Return the [X, Y] coordinate for the center point of the cell that contains the specified text.  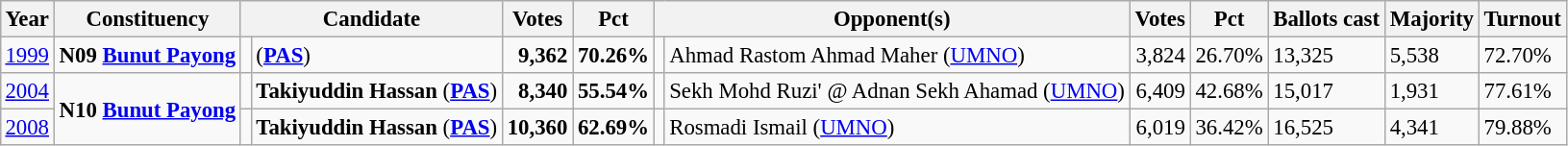
36.42% [1229, 128]
2008 [27, 128]
Candidate [371, 19]
Rosmadi Ismail (UMNO) [897, 128]
55.54% [613, 91]
70.26% [613, 55]
Constituency [147, 19]
1,931 [1431, 91]
Turnout [1523, 19]
10,360 [536, 128]
(PAS) [377, 55]
Opponent(s) [892, 19]
9,362 [536, 55]
15,017 [1327, 91]
72.70% [1523, 55]
8,340 [536, 91]
Ahmad Rastom Ahmad Maher (UMNO) [897, 55]
6,409 [1159, 91]
2004 [27, 91]
N09 Bunut Payong [147, 55]
Majority [1431, 19]
Sekh Mohd Ruzi' @ Adnan Sekh Ahamad (UMNO) [897, 91]
6,019 [1159, 128]
13,325 [1327, 55]
26.70% [1229, 55]
79.88% [1523, 128]
62.69% [613, 128]
42.68% [1229, 91]
5,538 [1431, 55]
Ballots cast [1327, 19]
4,341 [1431, 128]
N10 Bunut Payong [147, 109]
1999 [27, 55]
Year [27, 19]
16,525 [1327, 128]
77.61% [1523, 91]
3,824 [1159, 55]
